Output the (x, y) coordinate of the center of the cell containing the given text.  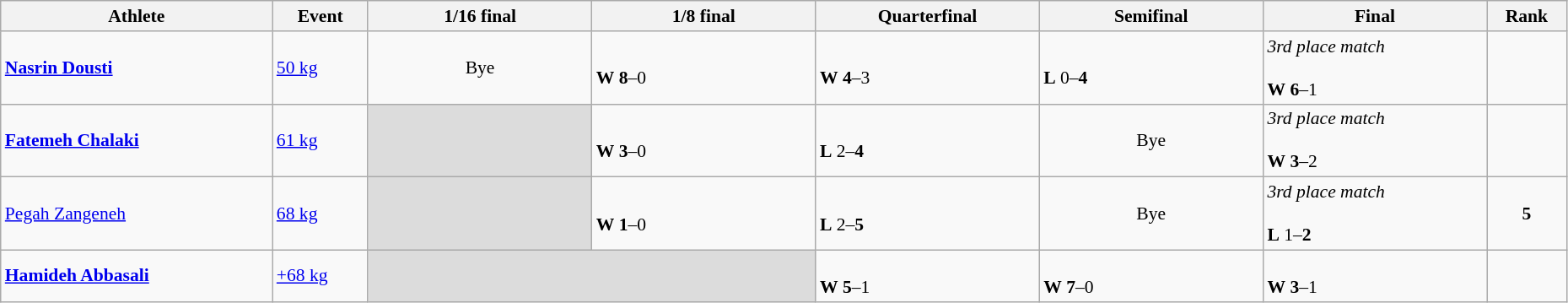
W 1–0 (703, 214)
Semifinal (1150, 16)
L 2–4 (928, 140)
W 5–1 (928, 277)
68 kg (321, 214)
50 kg (321, 68)
1/8 final (703, 16)
L 2–5 (928, 214)
+68 kg (321, 277)
5 (1527, 214)
Quarterfinal (928, 16)
Final (1375, 16)
Event (321, 16)
Rank (1527, 16)
1/16 final (479, 16)
3rd place matchW 3–2 (1375, 140)
3rd place matchL 1–2 (1375, 214)
W 3–0 (703, 140)
W 7–0 (1150, 277)
W 8–0 (703, 68)
Nasrin Dousti (137, 68)
W 3–1 (1375, 277)
Hamideh Abbasali (137, 277)
Athlete (137, 16)
61 kg (321, 140)
W 4–3 (928, 68)
3rd place matchW 6–1 (1375, 68)
Pegah Zangeneh (137, 214)
Fatemeh Chalaki (137, 140)
L 0–4 (1150, 68)
